Extract the [x, y] coordinate from the center of the cell holding the provided text.  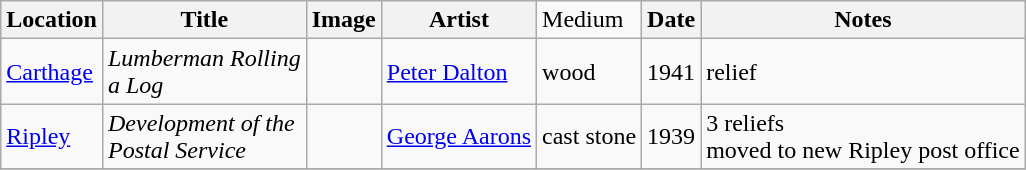
3 reliefsmoved to new Ripley post office [864, 136]
Peter Dalton [458, 72]
George Aarons [458, 136]
Medium [590, 20]
Location [52, 20]
relief [864, 72]
wood [590, 72]
1941 [672, 72]
Title [204, 20]
1939 [672, 136]
Carthage [52, 72]
Lumberman Rollinga Log [204, 72]
Artist [458, 20]
Date [672, 20]
Notes [864, 20]
Image [344, 20]
cast stone [590, 136]
Development of thePostal Service [204, 136]
Ripley [52, 136]
